Pinpoint the cell where the given text exists, returning its [x, y] midpoint coordinate. 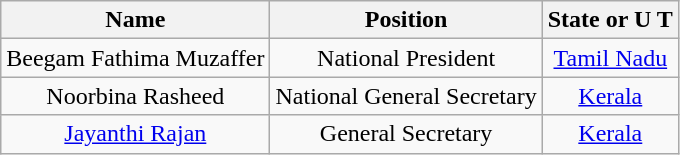
General Secretary [406, 134]
Position [406, 20]
Jayanthi Rajan [136, 134]
National General Secretary [406, 96]
State or U T [610, 20]
Noorbina Rasheed [136, 96]
Beegam Fathima Muzaffer [136, 58]
Tamil Nadu [610, 58]
National President [406, 58]
Name [136, 20]
